Capture the cell that displays the provided text and extract its (X, Y) central coordinate. 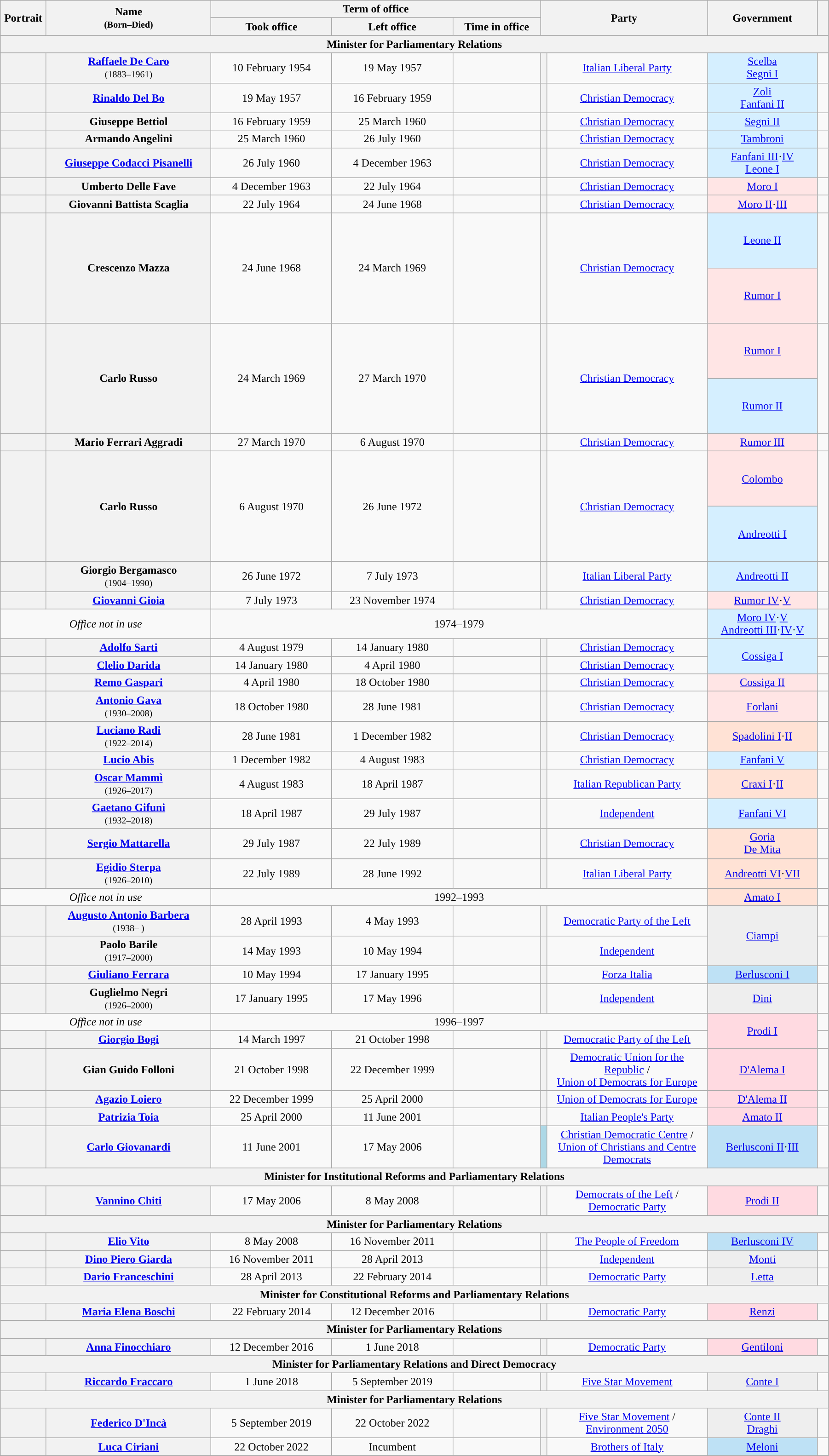
Clelio Darida (128, 665)
Italian Republican Party (627, 784)
Monti (763, 1259)
Andreotti II (763, 576)
Anna Finocchiaro (128, 1347)
Meloni (763, 1447)
Adolfo Sarti (128, 648)
Gaetano Gifuni(1932–2018) (128, 813)
ScelbaSegni I (763, 68)
Luca Ciriani (128, 1447)
Gentiloni (763, 1347)
Paolo Barile(1917–2000) (128, 950)
4 May 1993 (392, 921)
Dini (763, 998)
Elio Vito (128, 1242)
Moro IV·VAndreotti III·IV·V (763, 624)
Rinaldo Del Bo (128, 98)
Democrats of the Left /Democratic Party (627, 1201)
Antonio Gava(1930–2008) (128, 707)
Giovanni Gioia (128, 600)
Umberto Delle Fave (128, 186)
Maria Elena Boschi (128, 1312)
14 May 1993 (271, 950)
Dino Piero Giarda (128, 1259)
Giorgio Bogi (128, 1040)
Oscar Mammì(1926–2017) (128, 784)
4 August 1979 (271, 648)
Andreotti I (763, 534)
Amato I (763, 897)
Rumor IV·V (763, 600)
Colombo (763, 478)
Raffaele De Caro(1883–1961) (128, 68)
Andreotti VI·VII (763, 873)
1996–1997 (459, 1022)
Leone II (763, 240)
Armando Angelini (128, 139)
Giuliano Ferrara (128, 974)
ZoliFanfani II (763, 98)
Cossiga II (763, 683)
Brothers of Italy (627, 1447)
Rumor III (763, 442)
Took office (271, 27)
Minister for Constitutional Reforms and Parliamentary Relations (414, 1294)
Conte IIDraghi (763, 1423)
28 April 1993 (271, 921)
Patrizia Toia (128, 1117)
Ciampi (763, 936)
Prodi II (763, 1201)
Giovanni Battista Scaglia (128, 204)
Christian Democratic Centre /Union of Christians and Centre Democrats (627, 1147)
Name(Born–Died) (128, 18)
Giuseppe Codacci Pisanelli (128, 163)
Incumbent (392, 1447)
Letta (763, 1277)
Fanfani III·IVLeone I (763, 163)
Augusto Antonio Barbera(1938– ) (128, 921)
Tambroni (763, 139)
Rumor II (763, 406)
Minister for Institutional Reforms and Parliamentary Relations (414, 1177)
D'Alema I (763, 1070)
Remo Gaspari (128, 683)
Dario Franceschini (128, 1277)
Mario Ferrari Aggradi (128, 442)
Fanfani VI (763, 813)
1992–1993 (459, 897)
Riccardo Fraccaro (128, 1382)
Carlo Giovanardi (128, 1147)
The People of Freedom (627, 1242)
Portrait (23, 18)
Democratic Union for the Republic /Union of Democrats for Europe (627, 1070)
Five Star Movement /Environment 2050 (627, 1423)
Conte I (763, 1382)
1974–1979 (459, 624)
Term of office (376, 9)
Government (763, 18)
14 March 1997 (271, 1040)
Forlani (763, 707)
Party (624, 18)
Spadolini I·II (763, 736)
Italian People's Party (627, 1117)
Cossiga I (763, 656)
Sergio Mattarella (128, 844)
Prodi I (763, 1031)
Time in office (497, 27)
Amato II (763, 1117)
Berlusconi II·III (763, 1147)
Five Star Movement (627, 1382)
10 February 1954 (271, 68)
Giorgio Bergamasco(1904–1990) (128, 576)
GoriaDe Mita (763, 844)
17 May 1996 (392, 998)
Renzi (763, 1312)
Moro I (763, 186)
Forza Italia (627, 974)
Guglielmo Negri(1926–2000) (128, 998)
28 June 1992 (392, 873)
Fanfani V (763, 760)
Luciano Radi(1922–2014) (128, 736)
Union of Democrats for Europe (627, 1099)
Berlusconi I (763, 974)
Moro II·III (763, 204)
Agazio Loiero (128, 1099)
23 November 1974 (392, 600)
Gian Guido Folloni (128, 1070)
Vannino Chiti (128, 1201)
Federico D'Incà (128, 1423)
Egidio Sterpa(1926–2010) (128, 873)
Lucio Abis (128, 760)
Segni II (763, 121)
Berlusconi IV (763, 1242)
Giuseppe Bettiol (128, 121)
Left office (392, 27)
Crescenzo Mazza (128, 268)
Craxi I·II (763, 784)
D'Alema II (763, 1099)
Minister for Parliamentary Relations and Direct Democracy (414, 1364)
